Detect which cell encompasses the target text, then output its [x, y] center coordinate. 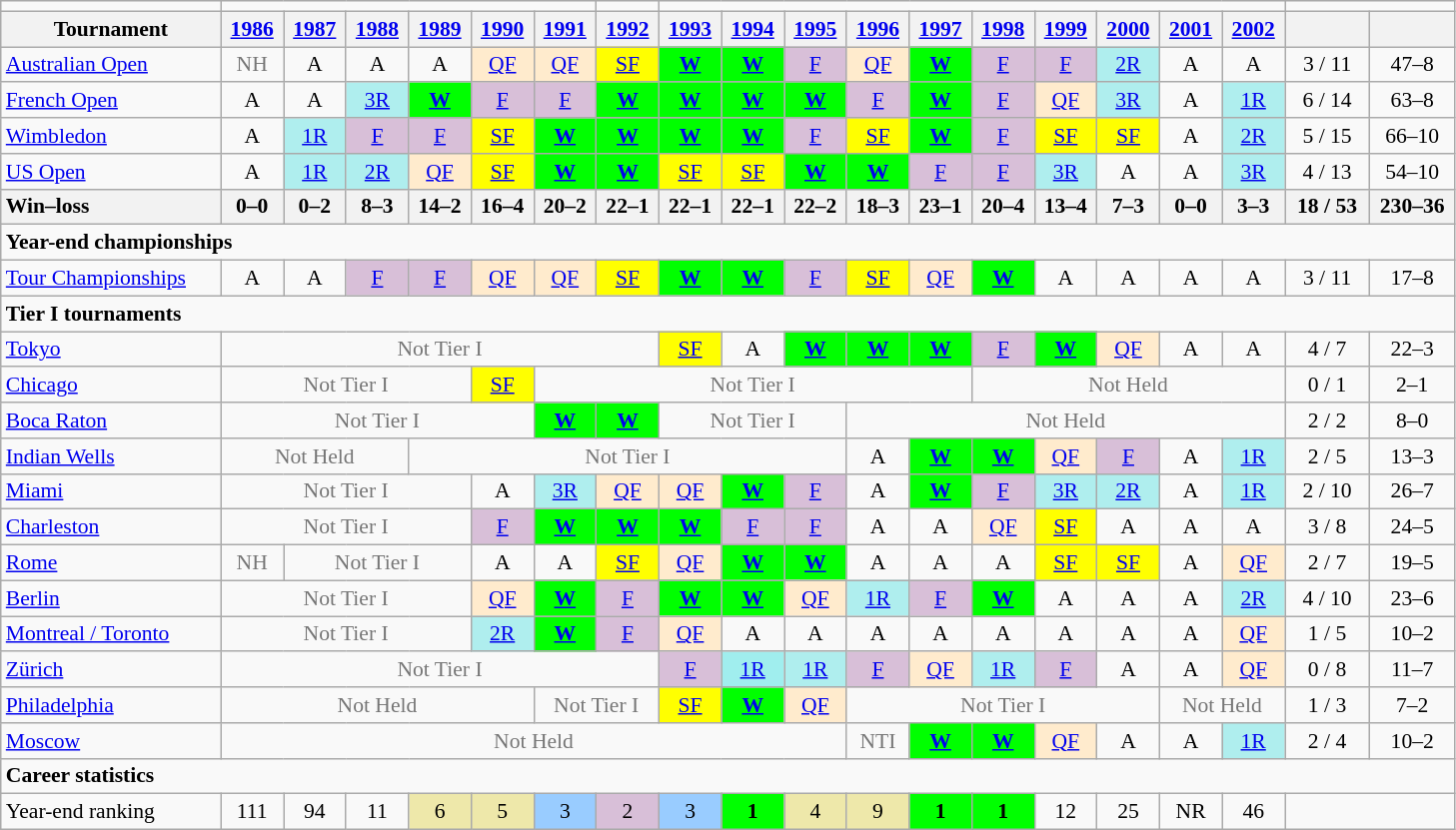
Year-end ranking [111, 812]
1999 [1065, 29]
14–2 [440, 207]
1 / 5 [1327, 634]
1 / 3 [1327, 705]
0 / 1 [1327, 386]
11–7 [1413, 670]
4 / 10 [1327, 598]
Zürich [111, 670]
2 / 2 [1327, 420]
1992 [628, 29]
1994 [753, 29]
Miami [111, 491]
4 [815, 812]
Wimbledon [111, 136]
63–8 [1413, 101]
2002 [1253, 29]
Philadelphia [111, 705]
19–5 [1413, 563]
1990 [502, 29]
Win–loss [111, 207]
111 [252, 812]
NR [1191, 812]
NTI [877, 741]
3 / 8 [1327, 527]
6 / 14 [1327, 101]
23–6 [1413, 598]
7–2 [1413, 705]
1993 [690, 29]
Montreal / Toronto [111, 634]
Tournament [111, 29]
2–1 [1413, 386]
2 / 7 [1327, 563]
7–3 [1129, 207]
0 / 8 [1327, 670]
1995 [815, 29]
3–3 [1253, 207]
9 [877, 812]
2 [628, 812]
Career statistics [728, 776]
Australian Open [111, 65]
French Open [111, 101]
46 [1253, 812]
1998 [1003, 29]
4 / 7 [1327, 350]
6 [440, 812]
8–0 [1413, 420]
1997 [941, 29]
13–3 [1413, 456]
Tour Championships [111, 279]
US Open [111, 172]
0–2 [316, 207]
23–1 [941, 207]
54–10 [1413, 172]
Year-end championships [728, 243]
Tokyo [111, 350]
Rome [111, 563]
2 / 5 [1327, 456]
Berlin [111, 598]
94 [316, 812]
5 / 15 [1327, 136]
5 [502, 812]
18 / 53 [1327, 207]
25 [1129, 812]
47–8 [1413, 65]
22–3 [1413, 350]
26–7 [1413, 491]
1988 [378, 29]
4 / 13 [1327, 172]
Tier I tournaments [728, 314]
12 [1065, 812]
Boca Raton [111, 420]
66–10 [1413, 136]
11 [378, 812]
20–4 [1003, 207]
230–36 [1413, 207]
2000 [1129, 29]
1996 [877, 29]
1991 [566, 29]
2001 [1191, 29]
17–8 [1413, 279]
22–2 [815, 207]
Indian Wells [111, 456]
Charleston [111, 527]
16–4 [502, 207]
Chicago [111, 386]
Moscow [111, 741]
1986 [252, 29]
13–4 [1065, 207]
20–2 [566, 207]
8–3 [378, 207]
1987 [316, 29]
1989 [440, 29]
24–5 [1413, 527]
18–3 [877, 207]
2 / 4 [1327, 741]
2 / 10 [1327, 491]
